Search for the cell housing the specified text and yield its (X, Y) center coordinate. 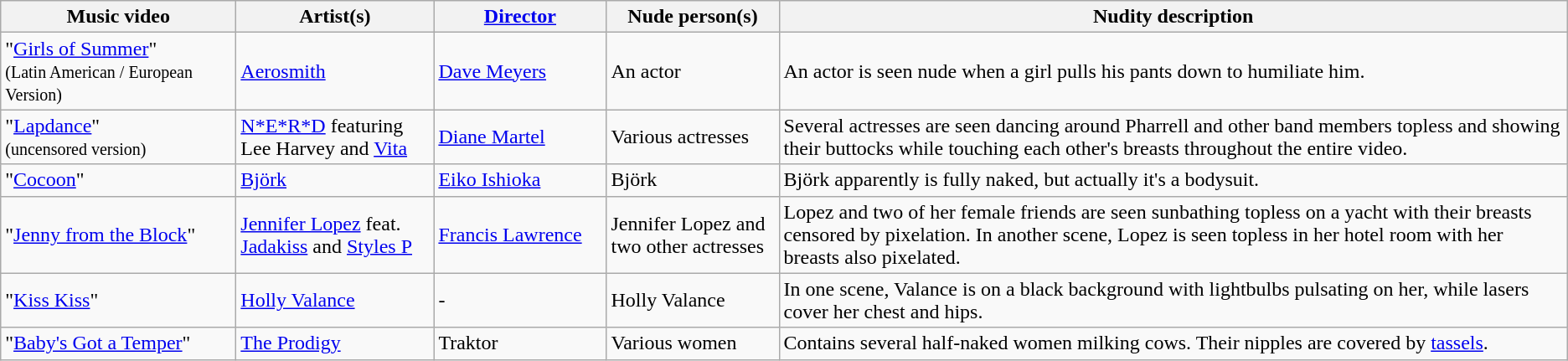
Jennifer Lopez and two other actresses (693, 235)
Diane Martel (520, 137)
"Lapdance" (uncensored version) (119, 137)
- (520, 300)
Music video (119, 17)
Jennifer Lopez feat. Jadakiss and Styles P (335, 235)
"Jenny from the Block" (119, 235)
"Baby's Got a Temper" (119, 343)
An actor (693, 71)
Traktor (520, 343)
The Prodigy (335, 343)
An actor is seen nude when a girl pulls his pants down to humiliate him. (1173, 71)
Francis Lawrence (520, 235)
N*E*R*D featuring Lee Harvey and Vita (335, 137)
Artist(s) (335, 17)
Nude person(s) (693, 17)
Various actresses (693, 137)
"Cocoon" (119, 180)
Aerosmith (335, 71)
"Girls of Summer" (Latin American / European Version) (119, 71)
Nudity description (1173, 17)
Björk apparently is fully naked, but actually it's a bodysuit. (1173, 180)
In one scene, Valance is on a black background with lightbulbs pulsating on her, while lasers cover her chest and hips. (1173, 300)
Eiko Ishioka (520, 180)
Dave Meyers (520, 71)
Various women (693, 343)
Contains several half-naked women milking cows. Their nipples are covered by tassels. (1173, 343)
Director (520, 17)
"Kiss Kiss" (119, 300)
